Capture the cell that displays the provided text and extract its (x, y) central coordinate. 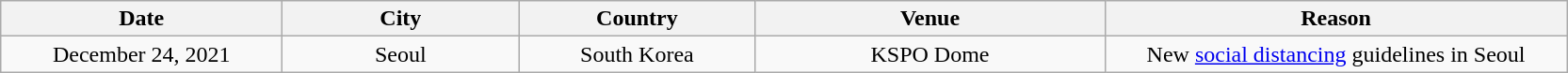
New social distancing guidelines in Seoul (1335, 54)
Country (637, 19)
Reason (1335, 19)
Venue (930, 19)
December 24, 2021 (141, 54)
KSPO Dome (930, 54)
South Korea (637, 54)
Seoul (401, 54)
Date (141, 19)
City (401, 19)
